Provide the [x, y] coordinate of the cell's center where the given text is located.  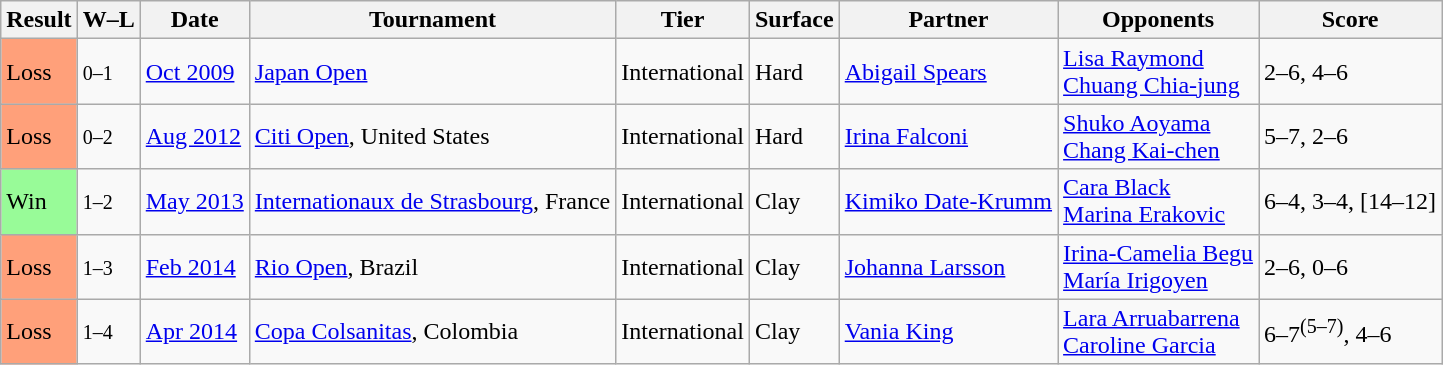
Apr 2014 [194, 332]
1–2 [108, 202]
1–3 [108, 266]
Abigail Spears [948, 72]
Johanna Larsson [948, 266]
Lisa Raymond Chuang Chia-jung [1158, 72]
Citi Open, United States [432, 136]
Score [1350, 20]
Aug 2012 [194, 136]
2–6, 0–6 [1350, 266]
Japan Open [432, 72]
Lara Arruabarrena Caroline Garcia [1158, 332]
Partner [948, 20]
Tier [683, 20]
Tournament [432, 20]
2–6, 4–6 [1350, 72]
1–4 [108, 332]
Rio Open, Brazil [432, 266]
Oct 2009 [194, 72]
Result [39, 20]
Opponents [1158, 20]
Copa Colsanitas, Colombia [432, 332]
Surface [794, 20]
0–2 [108, 136]
Shuko Aoyama Chang Kai-chen [1158, 136]
6–4, 3–4, [14–12] [1350, 202]
Internationaux de Strasbourg, France [432, 202]
Feb 2014 [194, 266]
Kimiko Date-Krumm [948, 202]
Date [194, 20]
Irina Falconi [948, 136]
W–L [108, 20]
0–1 [108, 72]
5–7, 2–6 [1350, 136]
May 2013 [194, 202]
Irina-Camelia Begu María Irigoyen [1158, 266]
Vania King [948, 332]
Win [39, 202]
6–7(5–7), 4–6 [1350, 332]
Cara Black Marina Erakovic [1158, 202]
